Capture the cell that displays the provided text and extract its [X, Y] central coordinate. 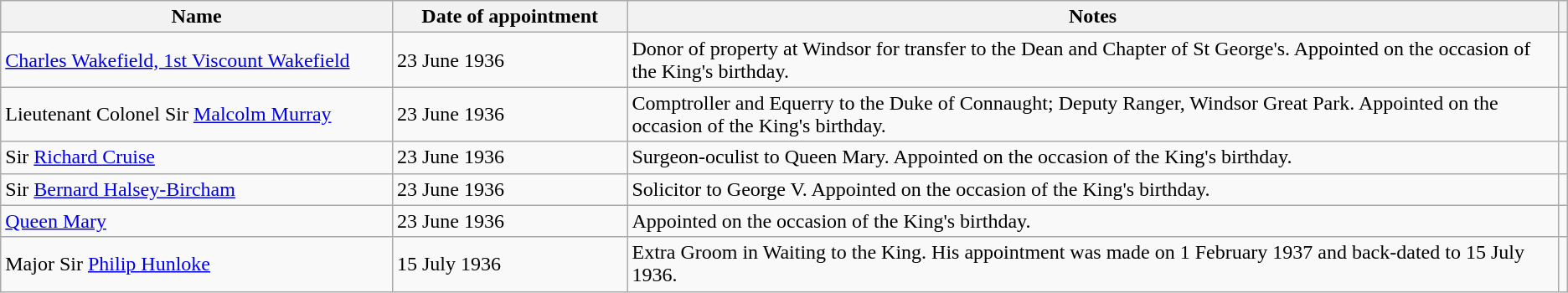
Donor of property at Windsor for transfer to the Dean and Chapter of St George's. Appointed on the occasion of the King's birthday. [1092, 60]
Sir Bernard Halsey-Bircham [197, 189]
Notes [1092, 17]
Name [197, 17]
Sir Richard Cruise [197, 157]
Appointed on the occasion of the King's birthday. [1092, 221]
Extra Groom in Waiting to the King. His appointment was made on 1 February 1937 and back-dated to 15 July 1936. [1092, 265]
Lieutenant Colonel Sir Malcolm Murray [197, 114]
Queen Mary [197, 221]
15 July 1936 [509, 265]
Major Sir Philip Hunloke [197, 265]
Solicitor to George V. Appointed on the occasion of the King's birthday. [1092, 189]
Comptroller and Equerry to the Duke of Connaught; Deputy Ranger, Windsor Great Park. Appointed on the occasion of the King's birthday. [1092, 114]
Surgeon-oculist to Queen Mary. Appointed on the occasion of the King's birthday. [1092, 157]
Charles Wakefield, 1st Viscount Wakefield [197, 60]
Date of appointment [509, 17]
